Provide the [X, Y] coordinate of the cell's center where the given text is located.  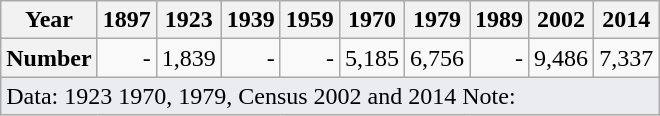
1939 [250, 20]
1970 [372, 20]
1959 [310, 20]
Number [49, 58]
6,756 [436, 58]
7,337 [626, 58]
Data: 1923 1970, 1979, Census 2002 and 2014 Note: [330, 96]
Year [49, 20]
1989 [500, 20]
2002 [562, 20]
1,839 [188, 58]
1923 [188, 20]
2014 [626, 20]
5,185 [372, 58]
1897 [126, 20]
1979 [436, 20]
9,486 [562, 58]
